Return [X, Y] of the center of cell containing provided text 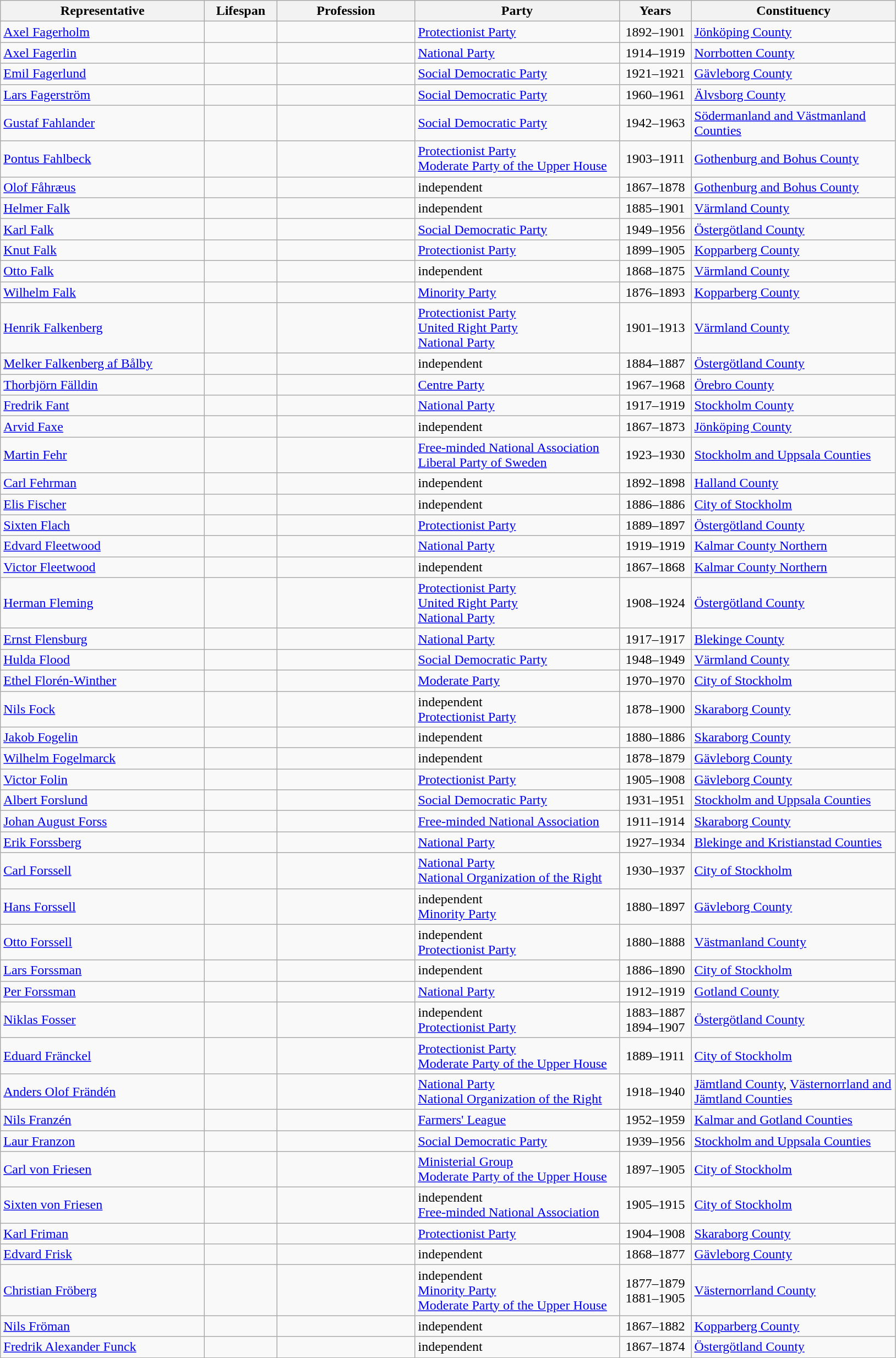
Constituency [794, 11]
Lars Fagerström [102, 95]
1889–1897 [655, 525]
Gotland County [794, 991]
Sixten von Friesen [102, 1206]
1908–1924 [655, 603]
Nils Fröman [102, 1326]
1960–1961 [655, 95]
1867–1868 [655, 567]
Arvid Faxe [102, 427]
1889–1911 [655, 1056]
1911–1914 [655, 821]
1923–1930 [655, 455]
Jakob Fogelin [102, 738]
Christian Fröberg [102, 1290]
Karl Falk [102, 229]
1878–1879 [655, 759]
1867–1882 [655, 1326]
Representative [102, 11]
Edvard Fleetwood [102, 546]
Carl Forssell [102, 871]
Party [517, 11]
1927–1934 [655, 842]
1918–1940 [655, 1091]
1931–1951 [655, 800]
Lifespan [241, 11]
1905–1908 [655, 779]
Otto Forssell [102, 942]
Ministerial Group Moderate Party of the Upper House [517, 1169]
Gustaf Fahlander [102, 123]
Laur Franzon [102, 1141]
1914–1919 [655, 53]
Blekinge and Kristianstad Counties [794, 842]
Farmers' League [517, 1120]
Anders Olof Frändén [102, 1091]
1930–1937 [655, 871]
1885–1901 [655, 208]
1886–1886 [655, 504]
Karl Friman [102, 1234]
Carl von Friesen [102, 1169]
Elis Fischer [102, 504]
1892–1898 [655, 483]
Victor Folin [102, 779]
Albert Forslund [102, 800]
Olof Fåhræus [102, 187]
independent Free-minded National Association [517, 1206]
1892–1901 [655, 32]
Sixten Flach [102, 525]
1904–1908 [655, 1234]
Nils Fock [102, 709]
Herman Fleming [102, 603]
Hans Forssell [102, 906]
Melker Falkenberg af Bålby [102, 364]
1912–1919 [655, 991]
Minority Party [517, 292]
Ethel Florén-Winther [102, 680]
1867–1873 [655, 427]
1883–18871894–1907 [655, 1019]
1880–1897 [655, 906]
Örebro County [794, 385]
Emil Fagerlund [102, 74]
Lars Forssman [102, 970]
Wilhelm Falk [102, 292]
Otto Falk [102, 271]
1867–1874 [655, 1347]
Eduard Fränckel [102, 1056]
1880–1886 [655, 738]
Kalmar and Gotland Counties [794, 1120]
independent Minority Party Moderate Party of the Upper House [517, 1290]
Thorbjörn Fälldin [102, 385]
1948–1949 [655, 659]
1886–1890 [655, 970]
Jämtland County, Västernorrland and Jämtland Counties [794, 1091]
Erik Forssberg [102, 842]
Niklas Fosser [102, 1019]
1921–1921 [655, 74]
1967–1968 [655, 385]
1880–1888 [655, 942]
Helmer Falk [102, 208]
Henrik Falkenberg [102, 328]
1877–18791881–1905 [655, 1290]
Free-minded National Association [517, 821]
Ernst Flensburg [102, 639]
1919–1919 [655, 546]
Fredrik Alexander Funck [102, 1347]
1868–1875 [655, 271]
Norrbotten County [794, 53]
1876–1893 [655, 292]
Västernorrland County [794, 1290]
1905–1915 [655, 1206]
1884–1887 [655, 364]
independent Minority Party [517, 906]
1949–1956 [655, 229]
Fredrik Fant [102, 406]
Years [655, 11]
Södermanland and Västmanland Counties [794, 123]
Älvsborg County [794, 95]
Axel Fagerlin [102, 53]
Per Forssman [102, 991]
1867–1878 [655, 187]
1868–1877 [655, 1255]
1903–1911 [655, 159]
1942–1963 [655, 123]
Edvard Frisk [102, 1255]
1917–1917 [655, 639]
Profession [346, 11]
Martin Fehr [102, 455]
Free-minded National Association Liberal Party of Sweden [517, 455]
1952–1959 [655, 1120]
1878–1900 [655, 709]
Pontus Fahlbeck [102, 159]
1970–1970 [655, 680]
Carl Fehrman [102, 483]
Wilhelm Fogelmarck [102, 759]
Centre Party [517, 385]
1901–1913 [655, 328]
1897–1905 [655, 1169]
Knut Falk [102, 250]
Axel Fagerholm [102, 32]
Victor Fleetwood [102, 567]
Halland County [794, 483]
Stockholm County [794, 406]
1939–1956 [655, 1141]
1917–1919 [655, 406]
Nils Franzén [102, 1120]
Blekinge County [794, 639]
Moderate Party [517, 680]
Hulda Flood [102, 659]
1899–1905 [655, 250]
Västmanland County [794, 942]
Johan August Forss [102, 821]
